Locate the cell with the specified text and output its (x, y) center coordinate. 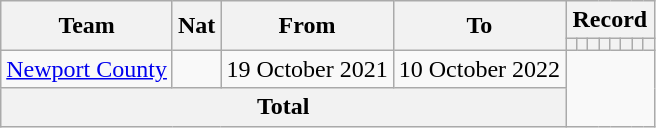
From (307, 26)
Total (284, 107)
Newport County (87, 69)
10 October 2022 (479, 69)
Record (610, 20)
To (479, 26)
Nat (196, 26)
Team (87, 26)
19 October 2021 (307, 69)
